Detect which cell encompasses the target text, then output its [x, y] center coordinate. 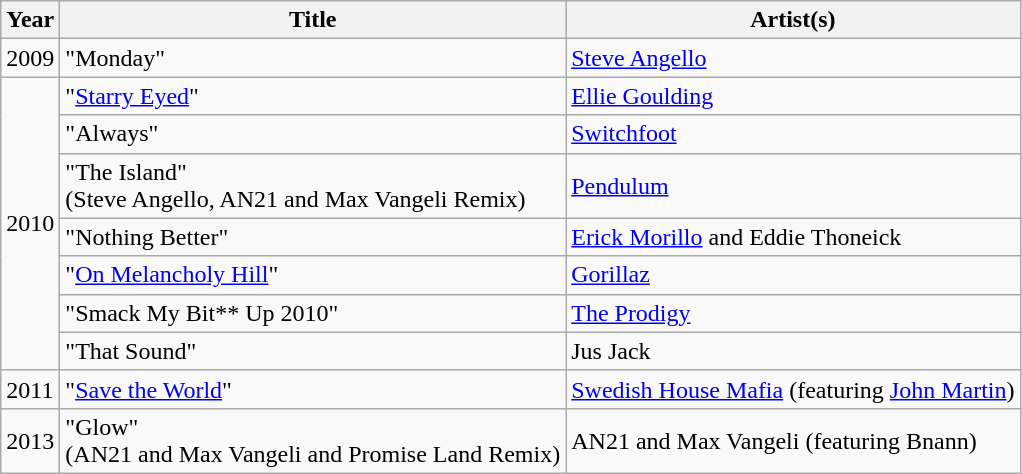
Gorillaz [793, 275]
Erick Morillo and Eddie Thoneick [793, 237]
"Nothing Better" [313, 237]
Ellie Goulding [793, 96]
AN21 and Max Vangeli (featuring Bnann) [793, 440]
"That Sound" [313, 351]
"Monday" [313, 58]
"Always" [313, 134]
Title [313, 20]
Swedish House Mafia (featuring John Martin) [793, 389]
"On Melancholy Hill" [313, 275]
"Save the World" [313, 389]
2011 [30, 389]
Artist(s) [793, 20]
2009 [30, 58]
2010 [30, 224]
Pendulum [793, 186]
Year [30, 20]
"Smack My Bit** Up 2010" [313, 313]
"Glow"(AN21 and Max Vangeli and Promise Land Remix) [313, 440]
2013 [30, 440]
Jus Jack [793, 351]
"Starry Eyed" [313, 96]
Switchfoot [793, 134]
The Prodigy [793, 313]
Steve Angello [793, 58]
"The Island"(Steve Angello, AN21 and Max Vangeli Remix) [313, 186]
